Output the [X, Y] coordinate of the center of the cell containing the given text.  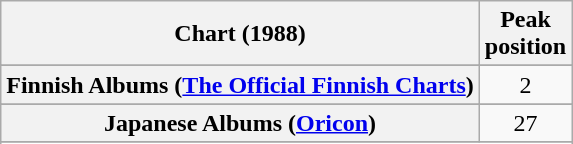
Japanese Albums (Oricon) [240, 123]
2 [525, 85]
27 [525, 123]
Chart (1988) [240, 34]
Finnish Albums (The Official Finnish Charts) [240, 85]
Peakposition [525, 34]
